Extract the [X, Y] coordinate from the center of the cell holding the provided text.  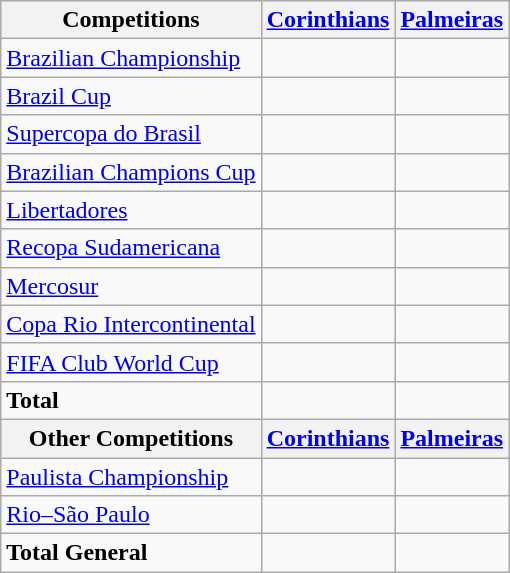
Rio–São Paulo [131, 515]
Brazilian Champions Cup [131, 172]
Total General [131, 553]
Brazil Cup [131, 96]
Brazilian Championship [131, 58]
Supercopa do Brasil [131, 134]
Copa Rio Intercontinental [131, 324]
Recopa Sudamericana [131, 248]
Total [131, 400]
Other Competitions [131, 438]
Mercosur [131, 286]
Libertadores [131, 210]
FIFA Club World Cup [131, 362]
Competitions [131, 20]
Paulista Championship [131, 477]
